Search for the cell housing the specified text and yield its (x, y) center coordinate. 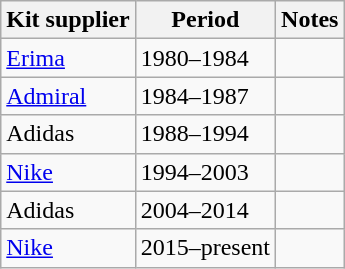
1988–1994 (205, 134)
2004–2014 (205, 210)
Erima (68, 58)
1994–2003 (205, 172)
2015–present (205, 248)
1980–1984 (205, 58)
Period (205, 20)
Kit supplier (68, 20)
Admiral (68, 96)
Notes (310, 20)
1984–1987 (205, 96)
